Scan for the cell matching the given text and deliver its (X, Y) coordinate at center. 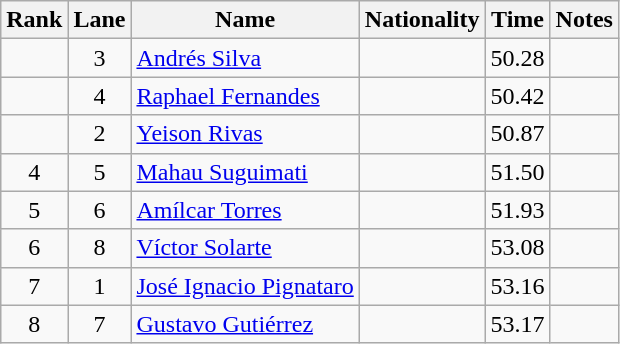
Yeison Rivas (245, 134)
53.17 (518, 324)
53.16 (518, 286)
Gustavo Gutiérrez (245, 324)
Andrés Silva (245, 58)
Nationality (422, 20)
Amílcar Torres (245, 210)
2 (100, 134)
Rank (34, 20)
Víctor Solarte (245, 248)
50.42 (518, 96)
Raphael Fernandes (245, 96)
Time (518, 20)
Name (245, 20)
José Ignacio Pignataro (245, 286)
3 (100, 58)
53.08 (518, 248)
Lane (100, 20)
1 (100, 286)
Mahau Suguimati (245, 172)
50.87 (518, 134)
50.28 (518, 58)
51.93 (518, 210)
Notes (584, 20)
51.50 (518, 172)
